Search for the cell housing the specified text and yield its [x, y] center coordinate. 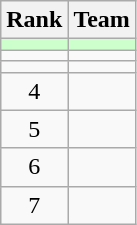
6 [34, 167]
Team [102, 20]
5 [34, 129]
Rank [34, 20]
4 [34, 91]
7 [34, 205]
